Output the (X, Y) coordinate of the center of the cell containing the given text.  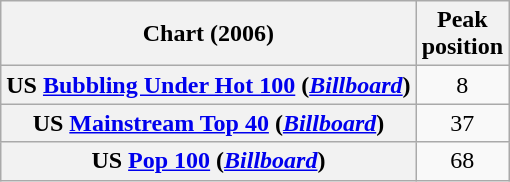
Chart (2006) (208, 34)
US Mainstream Top 40 (Billboard) (208, 123)
37 (462, 123)
US Pop 100 (Billboard) (208, 161)
8 (462, 85)
Peakposition (462, 34)
68 (462, 161)
US Bubbling Under Hot 100 (Billboard) (208, 85)
